Provide the [x, y] coordinate of the cell's center where the given text is located.  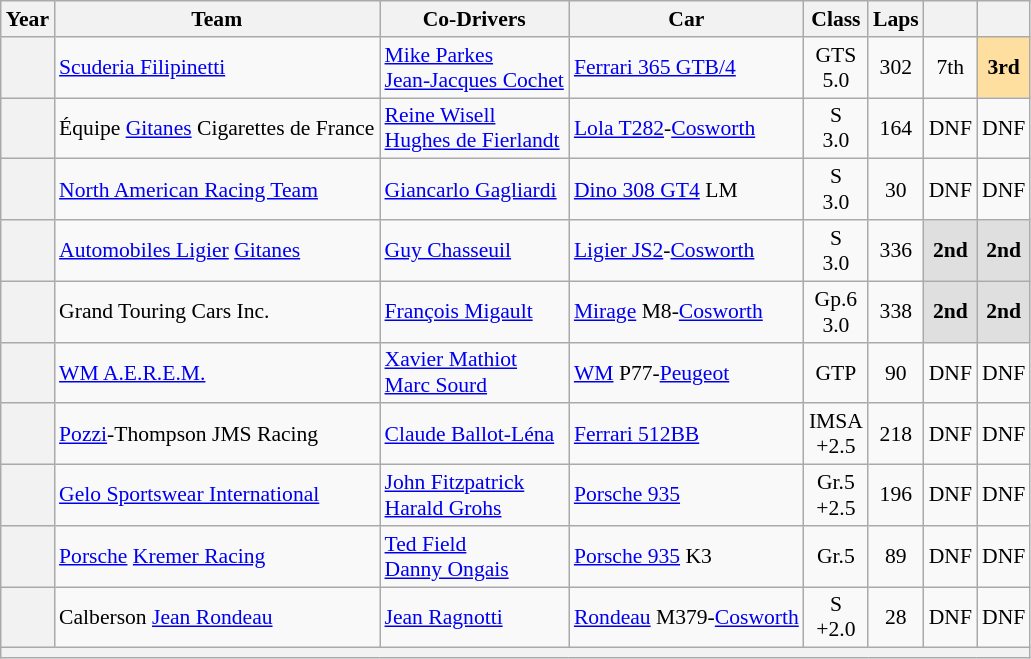
90 [896, 372]
Mirage M8-Cosworth [686, 312]
WM P77-Peugeot [686, 372]
North American Racing Team [216, 190]
Reine Wisell Hughes de Fierlandt [474, 128]
28 [896, 618]
196 [896, 496]
Car [686, 19]
Équipe Gitanes Cigarettes de France [216, 128]
Co-Drivers [474, 19]
30 [896, 190]
Porsche Kremer Racing [216, 556]
89 [896, 556]
GTP [836, 372]
Porsche 935 K3 [686, 556]
Gelo Sportswear International [216, 496]
Xavier Mathiot Marc Sourd [474, 372]
Pozzi-Thompson JMS Racing [216, 434]
Mike Parkes Jean-Jacques Cochet [474, 68]
Gr.5 [836, 556]
Guy Chasseuil [474, 250]
GTS5.0 [836, 68]
S+2.0 [836, 618]
Ferrari 365 GTB/4 [686, 68]
336 [896, 250]
302 [896, 68]
Rondeau M379-Cosworth [686, 618]
Lola T282-Cosworth [686, 128]
IMSA+2.5 [836, 434]
Giancarlo Gagliardi [474, 190]
Ted Field Danny Ongais [474, 556]
François Migault [474, 312]
218 [896, 434]
Automobiles Ligier Gitanes [216, 250]
Laps [896, 19]
338 [896, 312]
Grand Touring Cars Inc. [216, 312]
164 [896, 128]
Year [28, 19]
Ligier JS2-Cosworth [686, 250]
John Fitzpatrick Harald Grohs [474, 496]
Calberson Jean Rondeau [216, 618]
Ferrari 512BB [686, 434]
Gr.5+2.5 [836, 496]
Scuderia Filipinetti [216, 68]
3rd [1004, 68]
Team [216, 19]
Claude Ballot-Léna [474, 434]
Jean Ragnotti [474, 618]
Dino 308 GT4 LM [686, 190]
Gp.63.0 [836, 312]
WM A.E.R.E.M. [216, 372]
Porsche 935 [686, 496]
7th [950, 68]
Class [836, 19]
